Search for the cell housing the specified text and yield its [X, Y] center coordinate. 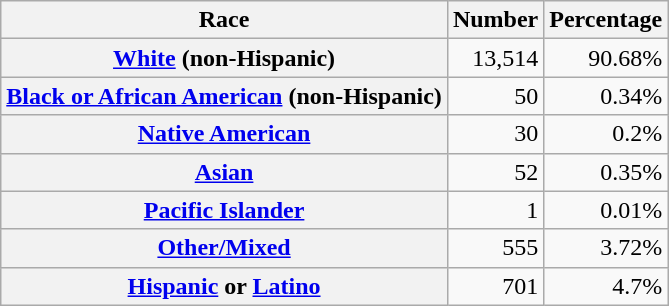
Native American [224, 134]
0.35% [606, 172]
Hispanic or Latino [224, 286]
Pacific Islander [224, 210]
White (non-Hispanic) [224, 58]
4.7% [606, 286]
Percentage [606, 20]
90.68% [606, 58]
701 [495, 286]
1 [495, 210]
Number [495, 20]
Other/Mixed [224, 248]
0.34% [606, 96]
30 [495, 134]
50 [495, 96]
13,514 [495, 58]
Asian [224, 172]
52 [495, 172]
555 [495, 248]
0.2% [606, 134]
Race [224, 20]
0.01% [606, 210]
3.72% [606, 248]
Black or African American (non-Hispanic) [224, 96]
